Return (x, y) of the center of cell containing provided text 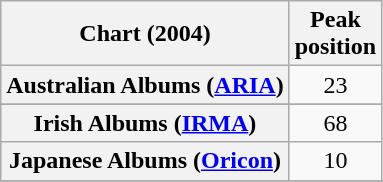
10 (335, 161)
Japanese Albums (Oricon) (145, 161)
Irish Albums (IRMA) (145, 123)
Peakposition (335, 34)
23 (335, 85)
68 (335, 123)
Australian Albums (ARIA) (145, 85)
Chart (2004) (145, 34)
